For the text-containing cell, return its midpoint in [x, y] coordinate format. 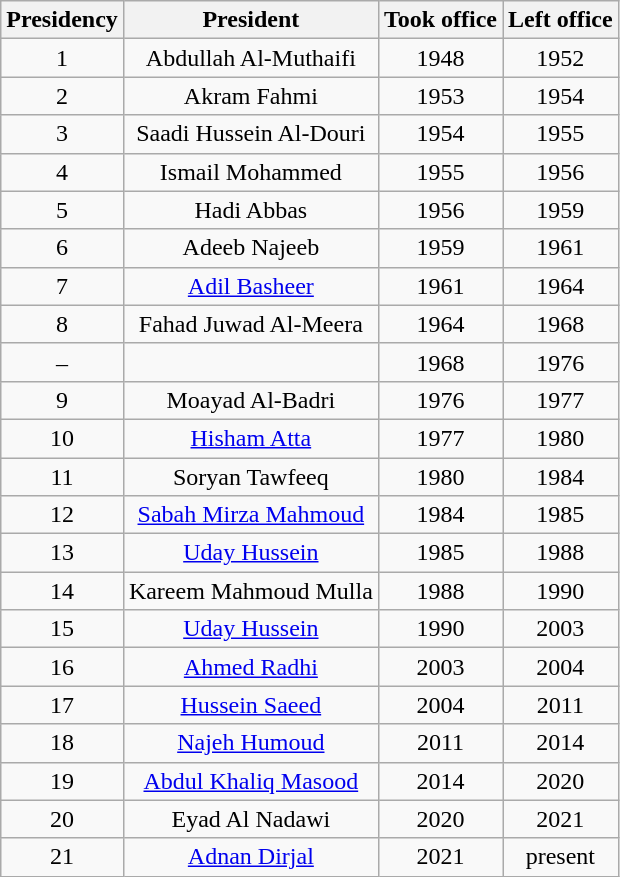
Hisham Atta [250, 438]
Moayad Al-Badri [250, 400]
8 [62, 324]
– [62, 362]
1952 [561, 58]
Adil Basheer [250, 286]
President [250, 20]
5 [62, 210]
Presidency [62, 20]
3 [62, 134]
Najeh Humoud [250, 743]
1953 [440, 96]
17 [62, 705]
9 [62, 400]
19 [62, 781]
Ahmed Radhi [250, 667]
Hadi Abbas [250, 210]
1948 [440, 58]
Saadi Hussein Al-Douri [250, 134]
Soryan Tawfeeq [250, 477]
20 [62, 819]
1 [62, 58]
Abdul Khaliq Masood [250, 781]
18 [62, 743]
Akram Fahmi [250, 96]
Kareem Mahmoud Mulla [250, 591]
Adeeb Najeeb [250, 248]
7 [62, 286]
Ismail Mohammed [250, 172]
21 [62, 857]
16 [62, 667]
present [561, 857]
Eyad Al Nadawi [250, 819]
Left office [561, 20]
6 [62, 248]
4 [62, 172]
12 [62, 515]
2 [62, 96]
Fahad Juwad Al-Meera [250, 324]
13 [62, 553]
Sabah Mirza Mahmoud [250, 515]
Adnan Dirjal [250, 857]
Hussein Saeed [250, 705]
Took office [440, 20]
14 [62, 591]
15 [62, 629]
Abdullah Al-Muthaifi [250, 58]
10 [62, 438]
11 [62, 477]
